Provide the [X, Y] coordinate of the cell's center where the given text is located.  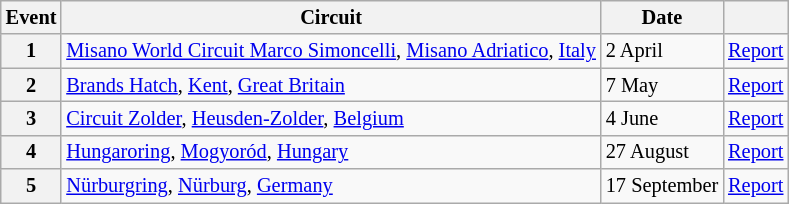
2 April [662, 51]
7 May [662, 85]
17 September [662, 186]
27 August [662, 152]
1 [32, 51]
Circuit [330, 17]
4 June [662, 118]
5 [32, 186]
Brands Hatch, Kent, Great Britain [330, 85]
Nürburgring, Nürburg, Germany [330, 186]
2 [32, 85]
Event [32, 17]
Circuit Zolder, Heusden-Zolder, Belgium [330, 118]
3 [32, 118]
Date [662, 17]
Misano World Circuit Marco Simoncelli, Misano Adriatico, Italy [330, 51]
Hungaroring, Mogyoród, Hungary [330, 152]
4 [32, 152]
